Capture the cell that displays the provided text and extract its (x, y) central coordinate. 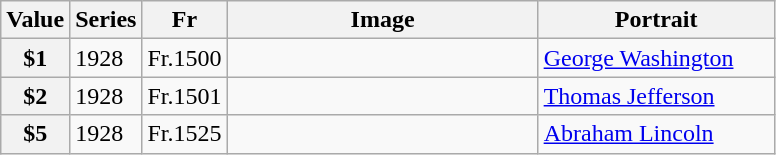
Value (36, 20)
Abraham Lincoln (656, 134)
Fr.1500 (184, 58)
$2 (36, 96)
Fr (184, 20)
Series (106, 20)
Fr.1501 (184, 96)
Fr.1525 (184, 134)
$5 (36, 134)
Thomas Jefferson (656, 96)
Portrait (656, 20)
Image (382, 20)
George Washington (656, 58)
$1 (36, 58)
